Provide the [X, Y] coordinate of the cell's center where the given text is located.  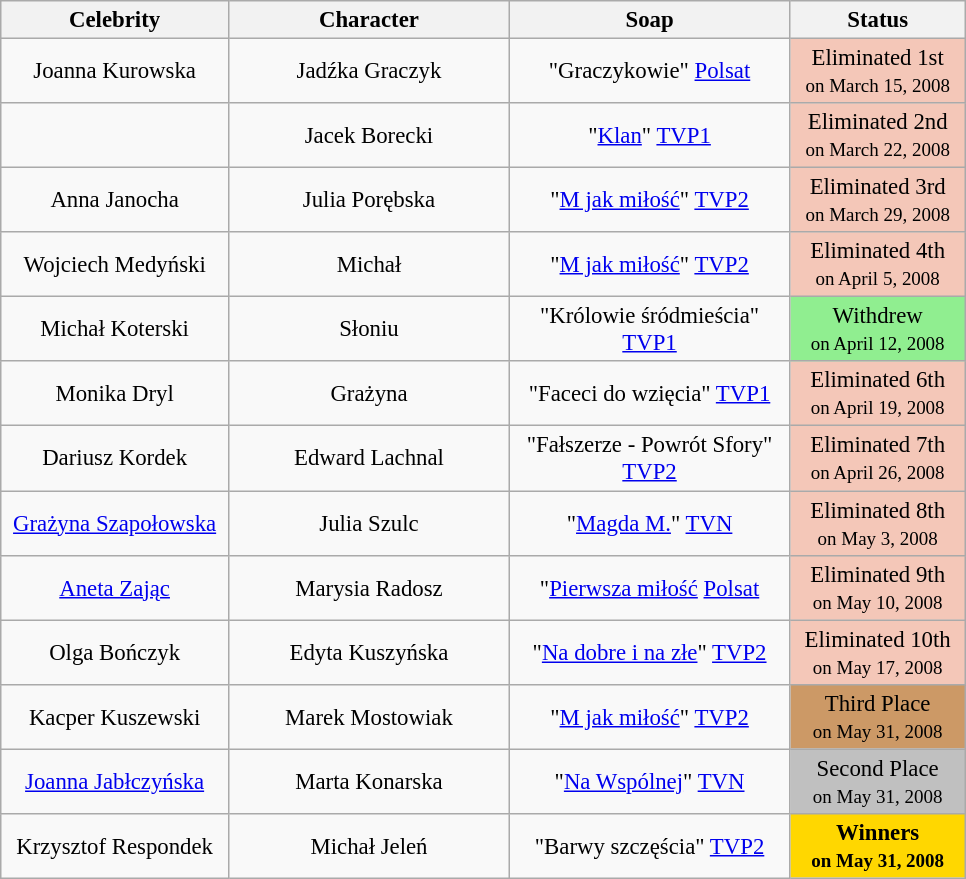
Monika Dryl [115, 394]
Eliminated 6thon April 19, 2008 [878, 394]
"Magda M." TVN [650, 522]
Eliminated 8thon May 3, 2008 [878, 522]
Edward Lachnal [370, 458]
"Pierwsza miłość Polsat [650, 588]
Jadźka Graczyk [370, 70]
Marta Konarska [370, 782]
Michał [370, 264]
Michał Jeleń [370, 846]
Celebrity [115, 20]
Anna Janocha [115, 200]
"Na dobre i na złe" TVP2 [650, 652]
Withdrewon April 12, 2008 [878, 330]
Winnerson May 31, 2008 [878, 846]
Dariusz Kordek [115, 458]
Character [370, 20]
Julia Szulc [370, 522]
Soap [650, 20]
Eliminated 10thon May 17, 2008 [878, 652]
Słoniu [370, 330]
Eliminated 4thon April 5, 2008 [878, 264]
"Graczykowie" Polsat [650, 70]
Marysia Radosz [370, 588]
Third Placeon May 31, 2008 [878, 716]
Jacek Borecki [370, 136]
Status [878, 20]
Joanna Kurowska [115, 70]
"Fałszerze - Powrót Sfory" TVP2 [650, 458]
Wojciech Medyński [115, 264]
Eliminated 2ndon March 22, 2008 [878, 136]
Joanna Jabłczyńska [115, 782]
Eliminated 1ston March 15, 2008 [878, 70]
Eliminated 3rdon March 29, 2008 [878, 200]
"Królowie śródmieścia" TVP1 [650, 330]
"Barwy szczęścia" TVP2 [650, 846]
Aneta Zając [115, 588]
Eliminated 7thon April 26, 2008 [878, 458]
Marek Mostowiak [370, 716]
"Faceci do wzięcia" TVP1 [650, 394]
Eliminated 9thon May 10, 2008 [878, 588]
Olga Bończyk [115, 652]
Second Placeon May 31, 2008 [878, 782]
Kacper Kuszewski [115, 716]
Grażyna Szapołowska [115, 522]
Grażyna [370, 394]
Krzysztof Respondek [115, 846]
"Na Wspólnej" TVN [650, 782]
Julia Porębska [370, 200]
Michał Koterski [115, 330]
Edyta Kuszyńska [370, 652]
"Klan" TVP1 [650, 136]
